Provide the (X, Y) coordinate of the cell's center where the given text is located.  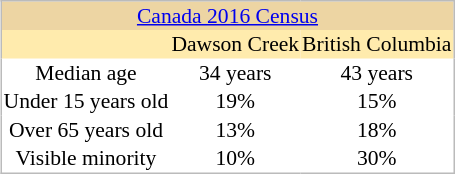
Under 15 years old (86, 101)
13% (236, 130)
Over 65 years old (86, 130)
10% (236, 158)
30% (378, 158)
19% (236, 101)
18% (378, 130)
Visible minority (86, 158)
Canada 2016 Census (227, 16)
43 years (378, 72)
34 years (236, 72)
British Columbia (378, 44)
Dawson Creek (236, 44)
Median age (86, 72)
15% (378, 101)
